Detect which cell encompasses the target text, then output its [x, y] center coordinate. 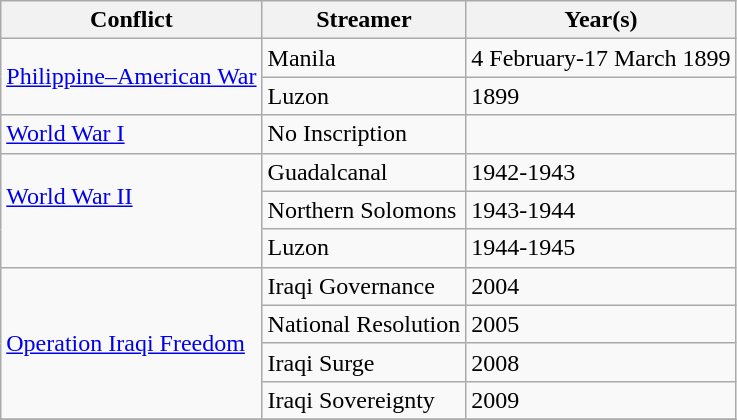
Conflict [132, 20]
No Inscription [364, 134]
4 February-17 March 1899 [601, 58]
Operation Iraqi Freedom [132, 343]
Streamer [364, 20]
Northern Solomons [364, 210]
1899 [601, 96]
Iraqi Surge [364, 362]
Philippine–American War [132, 77]
Iraqi Governance [364, 286]
World War II [132, 210]
1944-1945 [601, 248]
World War I [132, 134]
National Resolution [364, 324]
Manila [364, 58]
1943-1944 [601, 210]
1942-1943 [601, 172]
Guadalcanal [364, 172]
2009 [601, 400]
Iraqi Sovereignty [364, 400]
2005 [601, 324]
Year(s) [601, 20]
2004 [601, 286]
2008 [601, 362]
